Determine the [X, Y] coordinate at the center of the cell enclosing the given text.  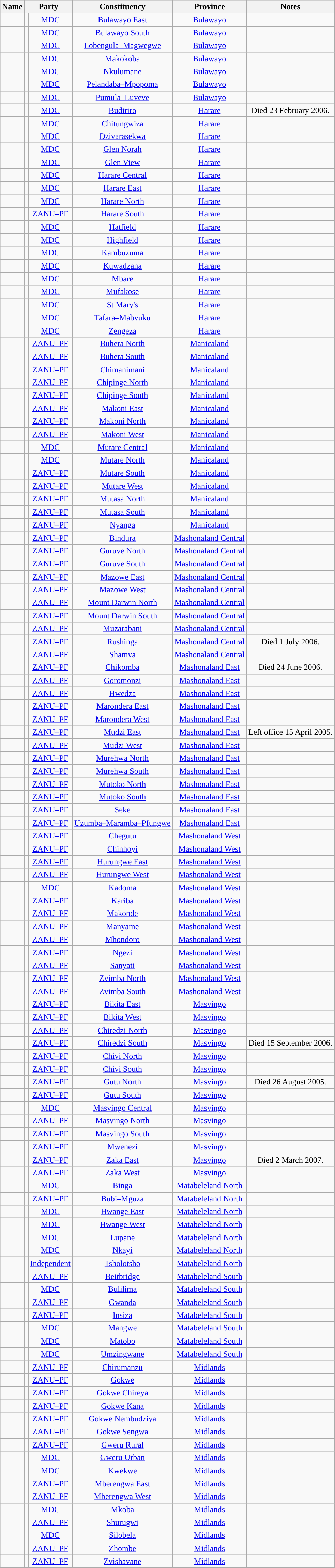
Gokwe [123, 1380]
Chivi North [123, 1056]
Chipinge South [123, 395]
Mutare West [123, 486]
Hwange East [123, 1212]
Hwedza [123, 693]
Mutare Central [123, 447]
Kuwadzana [123, 266]
Nkayi [123, 1250]
Mangwe [123, 1328]
Mberengwa East [123, 1484]
Murehwa South [123, 771]
Gweru Urban [123, 1458]
Mazowe East [123, 577]
Manyame [123, 926]
Notes [290, 7]
Buhera North [123, 343]
Gokwe Sengwa [123, 1432]
Died 1 July 2006. [290, 642]
Gokwe Nembudziya [123, 1419]
Independent [50, 1263]
Chimanimani [123, 369]
Chegutu [123, 836]
Kariba [123, 901]
Zaka East [123, 1160]
Mkoba [123, 1509]
Chivi South [123, 1069]
Zaka West [123, 1173]
Mutasa South [123, 512]
Nyanga [123, 525]
Dzivarasekwa [123, 136]
Marondera East [123, 706]
Mberengwa West [123, 1497]
Beitbridge [123, 1276]
Party [48, 7]
Pelandaba–Mpopoma [123, 84]
Makokoba [123, 59]
Mazowe West [123, 590]
Bindura [123, 538]
Harare Central [123, 175]
Uzumba–Maramba–Pfungwe [123, 823]
Shurugwi [123, 1522]
Zvimba North [123, 978]
Mwenezi [123, 1147]
Guruve South [123, 564]
Gutu North [123, 1082]
Mutoko South [123, 797]
Binga [123, 1185]
Gutu South [123, 1095]
Died 24 June 2006. [290, 667]
Rushinga [123, 642]
Zvishavane [123, 1561]
Muzarabani [123, 629]
Mutare South [123, 473]
Mbare [123, 279]
Mudzi East [123, 732]
Masvingo North [123, 1121]
Died 2 March 2007. [290, 1160]
Gokwe Kana [123, 1406]
Highfield [123, 240]
Mutasa North [123, 499]
Chipinge North [123, 383]
Masvingo South [123, 1134]
Constituency [123, 7]
Hurungwe West [123, 875]
Gwanda [123, 1302]
Buhera South [123, 356]
Bikita East [123, 1004]
Marondera West [123, 719]
Glen View [123, 162]
Mutoko North [123, 784]
Mount Darwin South [123, 616]
Makoni North [123, 421]
Murehwa North [123, 758]
Harare East [123, 188]
Died 15 September 2006. [290, 1043]
Bikita West [123, 1017]
Hatfield [123, 227]
Zengeza [123, 330]
Umzingwane [123, 1354]
Chinhoyi [123, 849]
Masvingo Central [123, 1108]
Matobo [123, 1341]
Lobengula–Magwegwe [123, 46]
Bulawayo South [123, 33]
Tafara–Mabvuku [123, 318]
Mount Darwin North [123, 603]
Left office 15 April 2005. [290, 732]
Sanyati [123, 965]
Hwange West [123, 1225]
Goromonzi [123, 680]
Mutare North [123, 460]
Province [209, 7]
Ngezi [123, 952]
Bulawayo East [123, 20]
Died 26 August 2005. [290, 1082]
Makonde [123, 914]
Gokwe Chireya [123, 1393]
Nkulumane [123, 71]
Died 23 February 2006. [290, 110]
Chikomba [123, 667]
Chiredzi South [123, 1043]
Chiredzi North [123, 1030]
Mhondoro [123, 939]
Lupane [123, 1238]
Zvimba South [123, 991]
Name [12, 7]
Budiriro [123, 110]
Insiza [123, 1315]
Kambuzuma [123, 253]
Gweru Rural [123, 1445]
Kwekwe [123, 1471]
Silobela [123, 1535]
Hurungwe East [123, 862]
Makoni West [123, 434]
Mudzi West [123, 745]
Seke [123, 810]
Harare North [123, 201]
Makoni East [123, 408]
Shamva [123, 654]
Tsholotsho [123, 1263]
Pumula–Luveve [123, 97]
Chitungwiza [123, 123]
Bubi–Mguza [123, 1198]
Bulilima [123, 1289]
Zhombe [123, 1548]
Kadoma [123, 888]
Chirumanzu [123, 1367]
Guruve North [123, 551]
Harare South [123, 214]
St Mary's [123, 305]
Mufakose [123, 292]
Glen Norah [123, 149]
